Detect which cell encompasses the target text, then output its (X, Y) center coordinate. 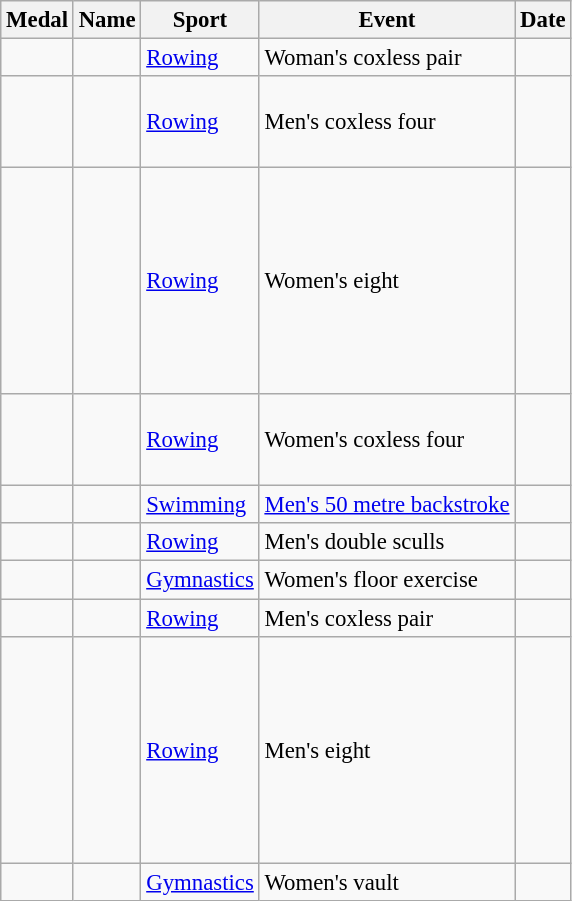
Date (543, 20)
Men's 50 metre backstroke (387, 505)
Men's double sculls (387, 543)
Men's coxless pair (387, 618)
Women's coxless four (387, 440)
Medal (38, 20)
Women's floor exercise (387, 580)
Sport (200, 20)
Women's vault (387, 882)
Women's eight (387, 282)
Swimming (200, 505)
Men's eight (387, 750)
Event (387, 20)
Woman's coxless pair (387, 58)
Name (107, 20)
Men's coxless four (387, 122)
